From the cell containing the given text, extract its center point as (X, Y) coordinate. 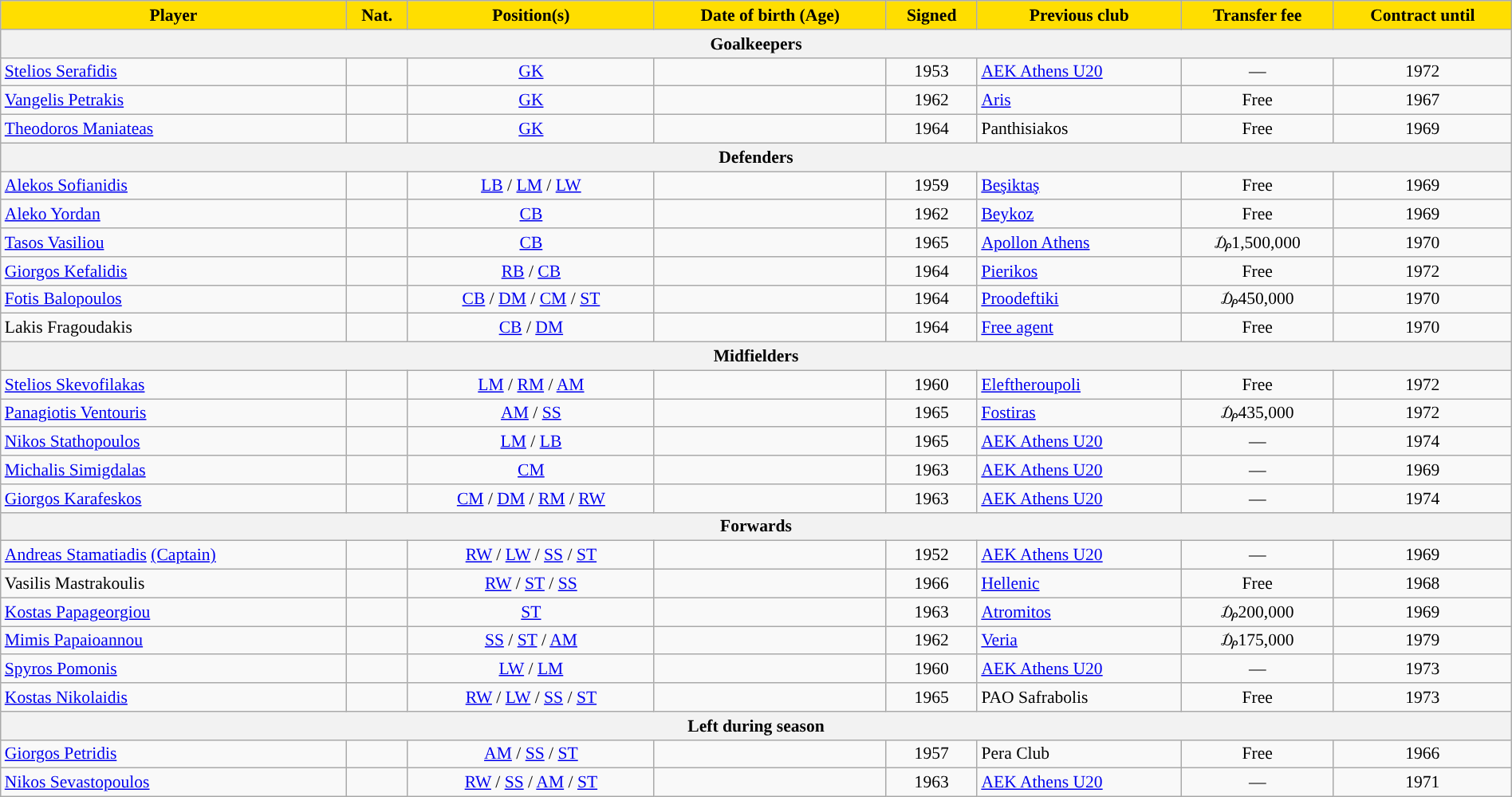
1979 (1423, 641)
Defenders (756, 157)
LM / LB (531, 442)
RW / SS / AM / ST (531, 783)
Tasos Vasiliou (174, 243)
CB / DM (531, 328)
ST (531, 612)
Player (174, 15)
AM / SS (531, 413)
Goalkeepers (756, 44)
Giorgos Karafeskos (174, 499)
₯200,000 (1257, 612)
1967 (1423, 101)
Eleftheroupoli (1079, 385)
Panthisiakos (1079, 129)
1968 (1423, 584)
Signed (931, 15)
Kostas Nikolaidis (174, 697)
Aris (1079, 101)
Left during season (756, 726)
Veria (1079, 641)
Stelios Serafidis (174, 72)
Mimis Papaioannou (174, 641)
Hellenic (1079, 584)
Atromitos (1079, 612)
Lakis Fragoudakis (174, 328)
Beykoz (1079, 215)
PAO Safrabolis (1079, 697)
1971 (1423, 783)
Spyros Pomonis (174, 669)
1957 (931, 754)
₯450,000 (1257, 299)
Panagiotis Ventouris (174, 413)
RB / CB (531, 271)
₯435,000 (1257, 413)
₯175,000 (1257, 641)
CB / DM / CM / ST (531, 299)
CM / DM / RM / RW (531, 499)
Date of birth (Age) (770, 15)
Giorgos Petridis (174, 754)
AM / SS / ST (531, 754)
Pera Club (1079, 754)
Andreas Stamatiadis (Captain) (174, 555)
Midfielders (756, 357)
Beşiktaş (1079, 186)
Theodoros Maniateas (174, 129)
Nat. (376, 15)
Forwards (756, 527)
CM (531, 470)
₯1,500,000 (1257, 243)
LM / RM / AM (531, 385)
Kostas Papageorgiou (174, 612)
Fotis Balopoulos (174, 299)
Stelios Skevofilakas (174, 385)
RW / ST / SS (531, 584)
Michalis Simigdalas (174, 470)
Proodeftiki (1079, 299)
Fostiras (1079, 413)
Previous club (1079, 15)
LB / LM / LW (531, 186)
1959 (931, 186)
Giorgos Kefalidis (174, 271)
1952 (931, 555)
Vasilis Mastrakoulis (174, 584)
Contract until (1423, 15)
1953 (931, 72)
Aleko Yordan (174, 215)
Nikos Sevastopoulos (174, 783)
Free agent (1079, 328)
Vangelis Petrakis (174, 101)
LW / LM (531, 669)
SS / ST / AM (531, 641)
Alekos Sofianidis (174, 186)
Transfer fee (1257, 15)
Position(s) (531, 15)
Pierikos (1079, 271)
Apollon Athens (1079, 243)
Nikos Stathopoulos (174, 442)
